Output the [x, y] coordinate of the center of the cell containing the given text.  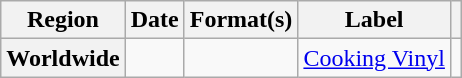
Format(s) [241, 20]
Cooking Vinyl [374, 58]
Label [374, 20]
Worldwide [63, 58]
Region [63, 20]
Date [154, 20]
